Determine the (x, y) coordinate at the center of the cell enclosing the given text.  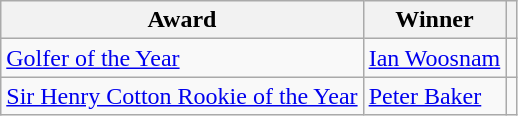
Golfer of the Year (182, 58)
Ian Woosnam (434, 58)
Peter Baker (434, 96)
Winner (434, 20)
Sir Henry Cotton Rookie of the Year (182, 96)
Award (182, 20)
